Identify which cell holds the provided text, then report its (x, y) central coordinate. 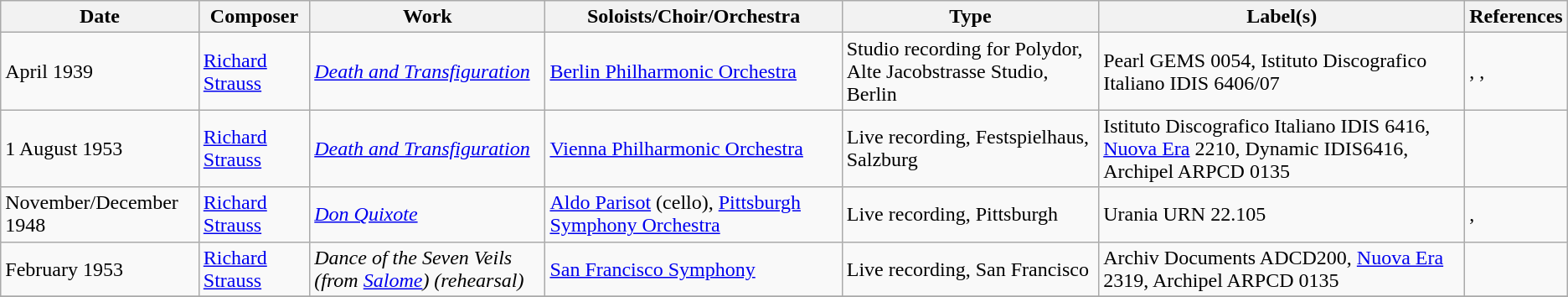
Berlin Philharmonic Orchestra (694, 71)
1 August 1953 (101, 148)
Aldo Parisot (cello), Pittsburgh Symphony Orchestra (694, 215)
, (1516, 215)
Studio recording for Polydor, Alte Jacobstrasse Studio, Berlin (970, 71)
April 1939 (101, 71)
Don Quixote (427, 215)
Dance of the Seven Veils (from Salome) (rehearsal) (427, 268)
November/December 1948 (101, 215)
Type (970, 17)
Work (427, 17)
Urania URN 22.105 (1282, 215)
Archiv Documents ADCD200, Nuova Era 2319, Archipel ARPCD 0135 (1282, 268)
Live recording, Festspielhaus, Salzburg (970, 148)
Istituto Discografico Italiano IDIS 6416, Nuova Era 2210, Dynamic IDIS6416, Archipel ARPCD 0135 (1282, 148)
February 1953 (101, 268)
Date (101, 17)
Composer (254, 17)
Live recording, Pittsburgh (970, 215)
Live recording, San Francisco (970, 268)
Label(s) (1282, 17)
San Francisco Symphony (694, 268)
Vienna Philharmonic Orchestra (694, 148)
References (1516, 17)
Soloists/Choir/Orchestra (694, 17)
Pearl GEMS 0054, Istituto Discografico Italiano IDIS 6406/07 (1282, 71)
, , (1516, 71)
